Locate the cell with the specified text and output its [X, Y] center coordinate. 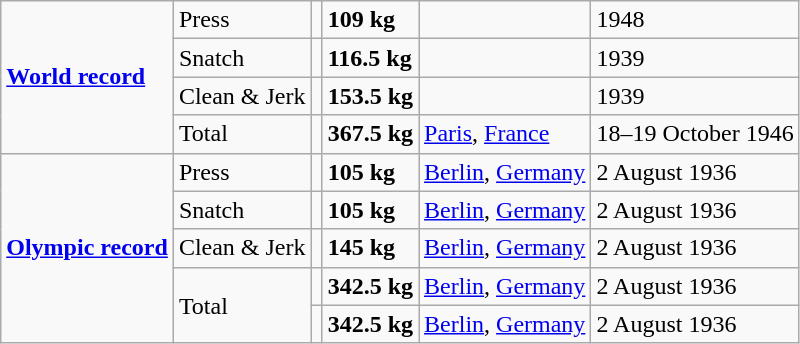
Olympic record [88, 248]
Paris, France [505, 134]
153.5 kg [370, 96]
145 kg [370, 248]
116.5 kg [370, 58]
109 kg [370, 20]
1948 [695, 20]
367.5 kg [370, 134]
18–19 October 1946 [695, 134]
World record [88, 77]
